Locate the cell with the specified text and output its (x, y) center coordinate. 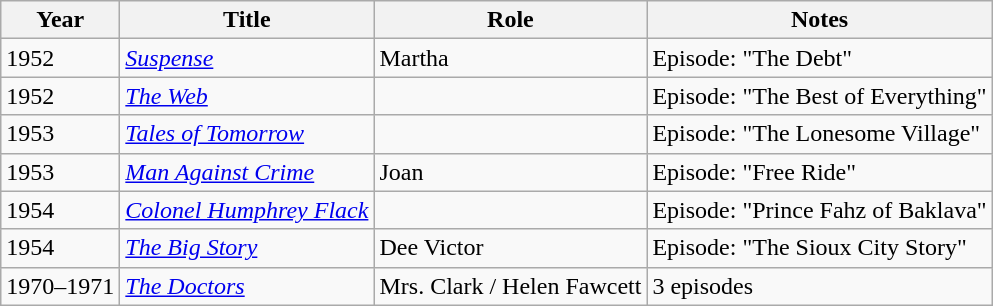
Man Against Crime (247, 172)
Episode: "The Debt" (820, 58)
Episode: "The Best of Everything" (820, 96)
The Big Story (247, 248)
Suspense (247, 58)
Role (510, 20)
Joan (510, 172)
The Doctors (247, 286)
Episode: "The Sioux City Story" (820, 248)
Colonel Humphrey Flack (247, 210)
Dee Victor (510, 248)
Martha (510, 58)
The Web (247, 96)
Title (247, 20)
Mrs. Clark / Helen Fawcett (510, 286)
Episode: "Prince Fahz of Baklava" (820, 210)
Year (60, 20)
Notes (820, 20)
1970–1971 (60, 286)
Tales of Tomorrow (247, 134)
Episode: "Free Ride" (820, 172)
3 episodes (820, 286)
Episode: "The Lonesome Village" (820, 134)
